For the text-containing cell, return its midpoint in [x, y] coordinate format. 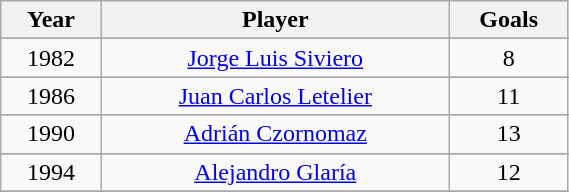
1994 [52, 172]
Jorge Luis Siviero [275, 58]
13 [508, 134]
1982 [52, 58]
Goals [508, 20]
Juan Carlos Letelier [275, 96]
Year [52, 20]
Player [275, 20]
11 [508, 96]
1990 [52, 134]
1986 [52, 96]
8 [508, 58]
Adrián Czornomaz [275, 134]
12 [508, 172]
Alejandro Glaría [275, 172]
